Provide the (X, Y) coordinate of the cell's center where the given text is located.  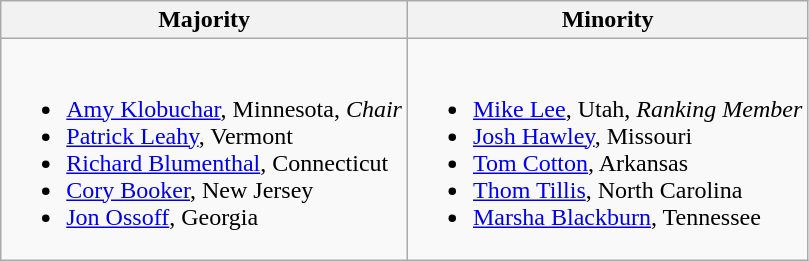
Minority (607, 20)
Amy Klobuchar, Minnesota, ChairPatrick Leahy, VermontRichard Blumenthal, ConnecticutCory Booker, New JerseyJon Ossoff, Georgia (204, 150)
Mike Lee, Utah, Ranking MemberJosh Hawley, MissouriTom Cotton, ArkansasThom Tillis, North CarolinaMarsha Blackburn, Tennessee (607, 150)
Majority (204, 20)
